Return the [X, Y] coordinate for the center point of the cell that contains the specified text.  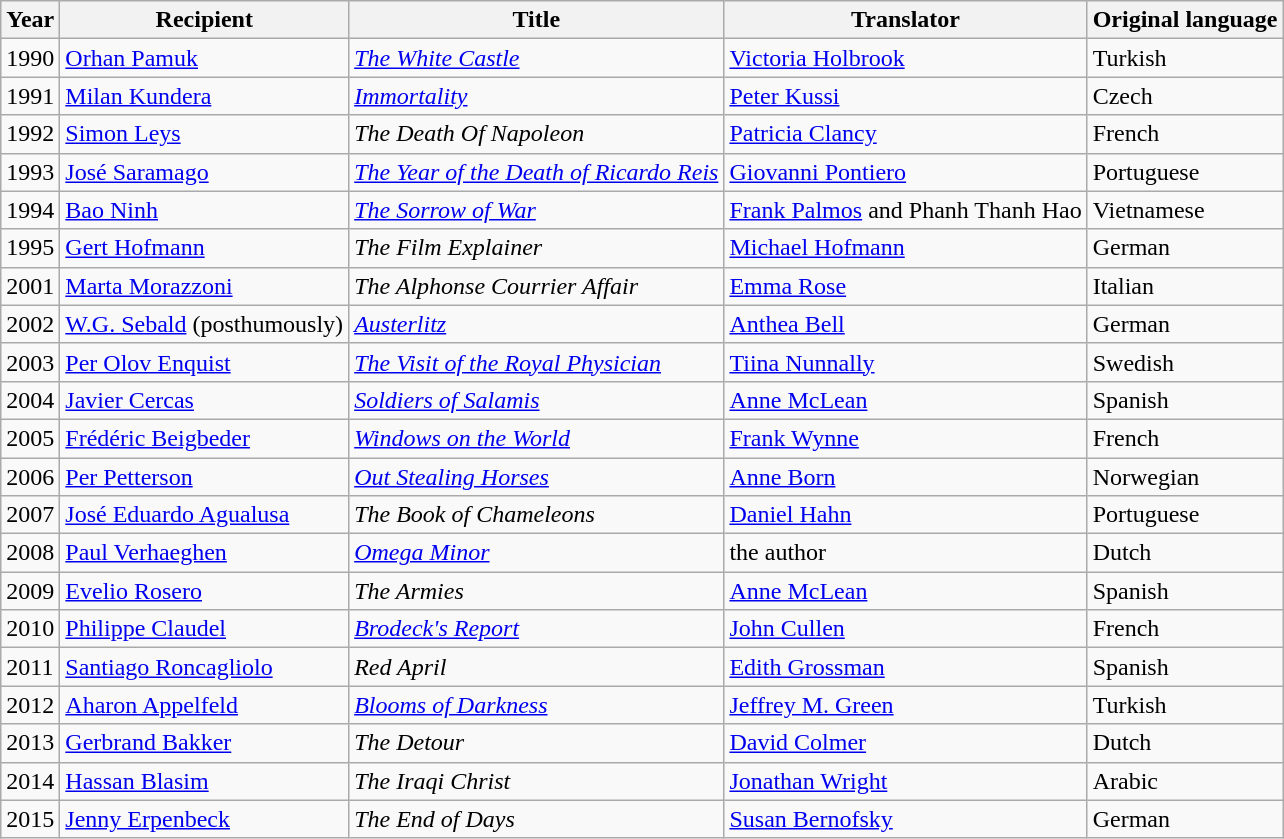
Tiina Nunnally [906, 362]
Original language [1185, 20]
John Cullen [906, 629]
Javier Cercas [204, 400]
David Colmer [906, 743]
2012 [30, 705]
1993 [30, 172]
Giovanni Pontiero [906, 172]
Patricia Clancy [906, 134]
The Armies [536, 591]
Susan Bernofsky [906, 819]
Recipient [204, 20]
The Book of Chameleons [536, 515]
Emma Rose [906, 286]
Anthea Bell [906, 324]
Orhan Pamuk [204, 58]
The End of Days [536, 819]
Italian [1185, 286]
Omega Minor [536, 553]
Soldiers of Salamis [536, 400]
1994 [30, 210]
Brodeck's Report [536, 629]
Jenny Erpenbeck [204, 819]
Red April [536, 667]
The Year of the Death of Ricardo Reis [536, 172]
Vietnamese [1185, 210]
Per Petterson [204, 477]
Philippe Claudel [204, 629]
2003 [30, 362]
2006 [30, 477]
Peter Kussi [906, 96]
Edith Grossman [906, 667]
the author [906, 553]
2002 [30, 324]
2004 [30, 400]
W.G. Sebald (posthumously) [204, 324]
Evelio Rosero [204, 591]
2014 [30, 781]
2005 [30, 438]
1990 [30, 58]
Immortality [536, 96]
The Visit of the Royal Physician [536, 362]
José Saramago [204, 172]
The Film Explainer [536, 248]
The Death Of Napoleon [536, 134]
Norwegian [1185, 477]
Translator [906, 20]
The Sorrow of War [536, 210]
Austerlitz [536, 324]
Victoria Holbrook [906, 58]
2008 [30, 553]
Year [30, 20]
José Eduardo Agualusa [204, 515]
2009 [30, 591]
2015 [30, 819]
2001 [30, 286]
Czech [1185, 96]
1992 [30, 134]
Anne Born [906, 477]
1991 [30, 96]
Out Stealing Horses [536, 477]
Per Olov Enquist [204, 362]
Jeffrey M. Green [906, 705]
Michael Hofmann [906, 248]
Frédéric Beigbeder [204, 438]
Simon Leys [204, 134]
Gert Hofmann [204, 248]
2010 [30, 629]
The Alphonse Courrier Affair [536, 286]
Windows on the World [536, 438]
Bao Ninh [204, 210]
The Iraqi Christ [536, 781]
Santiago Roncagliolo [204, 667]
Swedish [1185, 362]
Arabic [1185, 781]
Milan Kundera [204, 96]
Jonathan Wright [906, 781]
Marta Morazzoni [204, 286]
The White Castle [536, 58]
Hassan Blasim [204, 781]
1995 [30, 248]
Title [536, 20]
Gerbrand Bakker [204, 743]
2013 [30, 743]
2007 [30, 515]
Frank Wynne [906, 438]
Aharon Appelfeld [204, 705]
The Detour [536, 743]
Daniel Hahn [906, 515]
Frank Palmos and Phanh Thanh Hao [906, 210]
Blooms of Darkness [536, 705]
Paul Verhaeghen [204, 553]
2011 [30, 667]
